Return [X, Y] of the center of cell containing provided text 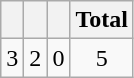
2 [36, 58]
3 [12, 58]
0 [58, 58]
5 [102, 58]
Total [102, 20]
